For the text-containing cell, return its midpoint in [x, y] coordinate format. 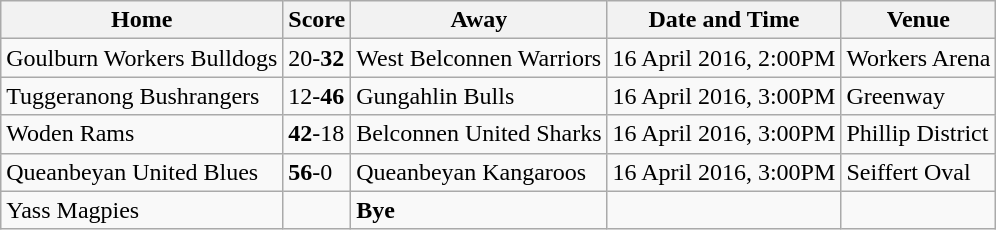
12-46 [317, 96]
Queanbeyan United Blues [142, 172]
Seiffert Oval [918, 172]
16 April 2016, 2:00PM [724, 58]
Belconnen United Sharks [479, 134]
Home [142, 20]
Tuggeranong Bushrangers [142, 96]
Phillip District [918, 134]
Workers Arena [918, 58]
Score [317, 20]
Greenway [918, 96]
Gungahlin Bulls [479, 96]
Queanbeyan Kangaroos [479, 172]
Away [479, 20]
Venue [918, 20]
42-18 [317, 134]
Bye [479, 210]
Yass Magpies [142, 210]
Woden Rams [142, 134]
Date and Time [724, 20]
West Belconnen Warriors [479, 58]
20-32 [317, 58]
56-0 [317, 172]
Goulburn Workers Bulldogs [142, 58]
